From the cell containing the given text, extract its center point as [X, Y] coordinate. 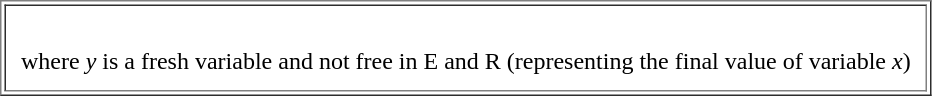
where y is a fresh variable and not free in E and R (representing the final value of variable x) [466, 48]
